Identify which cell holds the provided text, then report its [x, y] central coordinate. 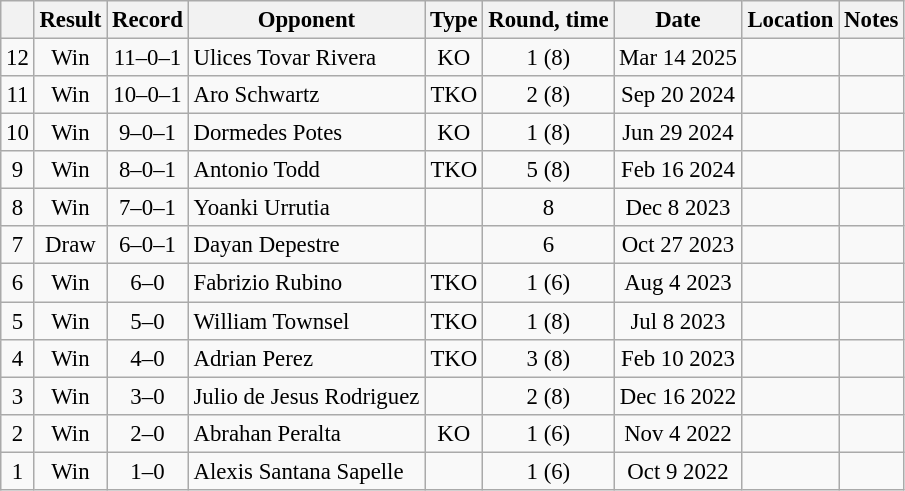
3 [18, 396]
2–0 [148, 433]
Julio de Jesus Rodriguez [306, 396]
Ulices Tovar Rivera [306, 58]
1–0 [148, 471]
Nov 4 2022 [678, 433]
Result [70, 20]
8–0–1 [148, 170]
Feb 10 2023 [678, 358]
5–0 [148, 321]
Feb 16 2024 [678, 170]
Location [790, 20]
Date [678, 20]
4–0 [148, 358]
9–0–1 [148, 133]
Fabrizio Rubino [306, 283]
5 [18, 321]
Aug 4 2023 [678, 283]
Antonio Todd [306, 170]
Type [454, 20]
12 [18, 58]
Jul 8 2023 [678, 321]
3 (8) [548, 358]
Sep 20 2024 [678, 95]
Alexis Santana Sapelle [306, 471]
Mar 14 2025 [678, 58]
Abrahan Peralta [306, 433]
7 [18, 245]
Jun 29 2024 [678, 133]
Oct 27 2023 [678, 245]
11–0–1 [148, 58]
1 [18, 471]
Notes [872, 20]
4 [18, 358]
9 [18, 170]
Dec 16 2022 [678, 396]
Record [148, 20]
3–0 [148, 396]
Draw [70, 245]
Dormedes Potes [306, 133]
6–0–1 [148, 245]
7–0–1 [148, 208]
Round, time [548, 20]
10–0–1 [148, 95]
6–0 [148, 283]
Dec 8 2023 [678, 208]
Aro Schwartz [306, 95]
2 [18, 433]
11 [18, 95]
5 (8) [548, 170]
Yoanki Urrutia [306, 208]
William Townsel [306, 321]
Dayan Depestre [306, 245]
Oct 9 2022 [678, 471]
Adrian Perez [306, 358]
10 [18, 133]
Opponent [306, 20]
